Return [x, y] of the center of cell containing provided text 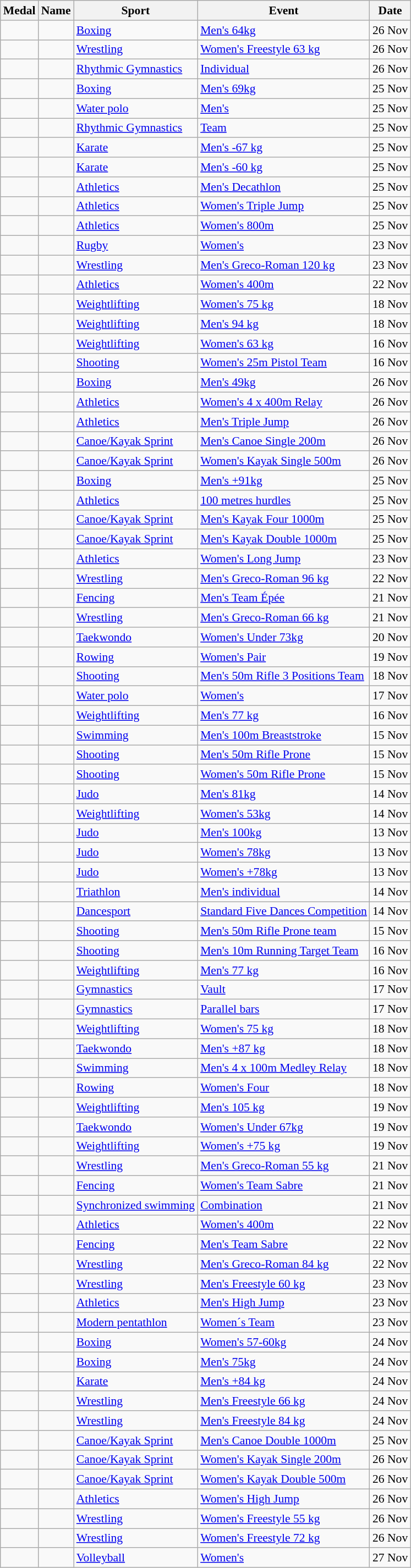
Men's Kayak Four 1000m [284, 520]
Event [284, 10]
Team [284, 128]
Women's Freestyle 55 kg [284, 1519]
Women's Kayak Single 500m [284, 461]
Individual [284, 69]
Men's 94 kg [284, 324]
Women's 50m Rifle Prone [284, 775]
Men's 100m Breaststroke [284, 735]
Men's 69kg [284, 89]
Women's Kayak Single 200m [284, 1460]
Standard Five Dances Competition [284, 912]
Men's 64kg [284, 30]
Men's Team Sabre [284, 1245]
Volleyball [135, 1558]
Men's 100kg [284, 833]
Men's 75kg [284, 1362]
Men's +87 kg [284, 1048]
Men's Canoe Single 200m [284, 441]
Men's 49kg [284, 383]
Women's 800m [284, 226]
Dancesport [135, 912]
Men's 105 kg [284, 1107]
Triathlon [135, 892]
Women's Kayak Double 500m [284, 1479]
Modern pentathlon [135, 1323]
Women's +75 kg [284, 1146]
Men's 10m Running Target Team [284, 951]
Men's Decathlon [284, 187]
Men's -60 kg [284, 167]
Men's Freestyle 66 kg [284, 1401]
Women's Team Sabre [284, 1186]
Date [390, 10]
Women's 57-60kg [284, 1343]
Men's Freestyle 84 kg [284, 1421]
Men's High Jump [284, 1303]
Men's Freestyle 60 kg [284, 1284]
Women's 78kg [284, 853]
Vault [284, 990]
Men's Greco-Roman 96 kg [284, 578]
Women's Under 73kg [284, 637]
Parallel bars [284, 1009]
Name [56, 10]
Men's Greco-Roman 120 kg [284, 265]
Women's Pair [284, 657]
Synchronized swimming [135, 1205]
Rugby [135, 246]
Medal [20, 10]
Men's Kayak Double 1000m [284, 539]
Men's Greco-Roman 55 kg [284, 1166]
20 Nov [390, 637]
Women's Triple Jump [284, 206]
Men's -67 kg [284, 148]
Men's +91kg [284, 481]
Women's Long Jump [284, 559]
Men's 81kg [284, 794]
Women's 53kg [284, 814]
Men's [284, 108]
Men's individual [284, 892]
Women's +78kg [284, 873]
Men's 50m Rifle 3 Positions Team [284, 676]
27 Nov [390, 1558]
Women's 4 x 400m Relay [284, 402]
Men's Team Épée [284, 598]
Men's Canoe Double 1000m [284, 1440]
Combination [284, 1205]
Women's 25m Pistol Team [284, 363]
Women's Freestyle 63 kg [284, 49]
Men's 50m Rifle Prone team [284, 931]
Women's Freestyle 72 kg [284, 1538]
Men's +84 kg [284, 1382]
Women's 63 kg [284, 344]
Men's Triple Jump [284, 422]
Women's Under 67kg [284, 1127]
Women's Four [284, 1088]
Women´s Team [284, 1323]
Women's High Jump [284, 1499]
Men's Greco-Roman 66 kg [284, 618]
Men's Greco-Roman 84 kg [284, 1264]
Sport [135, 10]
Men's 4 x 100m Medley Relay [284, 1068]
Men's 50m Rifle Prone [284, 755]
100 metres hurdles [284, 500]
